From the cell containing the given text, extract its center point as (x, y) coordinate. 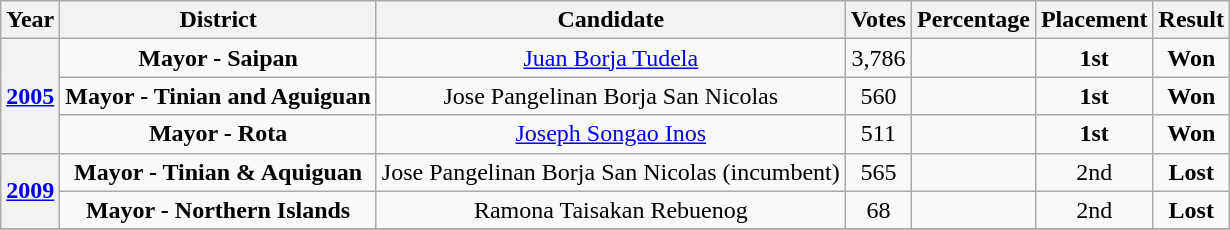
Year (30, 20)
Joseph Songao Inos (610, 134)
565 (878, 172)
Mayor - Tinian & Aquiguan (218, 172)
Mayor - Rota (218, 134)
Mayor - Tinian and Aguiguan (218, 96)
Mayor - Northern Islands (218, 210)
511 (878, 134)
Percentage (973, 20)
560 (878, 96)
2005 (30, 96)
2009 (30, 191)
Result (1191, 20)
Candidate (610, 20)
Jose Pangelinan Borja San Nicolas (610, 96)
Juan Borja Tudela (610, 58)
District (218, 20)
Placement (1094, 20)
68 (878, 210)
Jose Pangelinan Borja San Nicolas (incumbent) (610, 172)
Ramona Taisakan Rebuenog (610, 210)
Mayor - Saipan (218, 58)
3,786 (878, 58)
Votes (878, 20)
